Return [X, Y] of the center of cell containing provided text 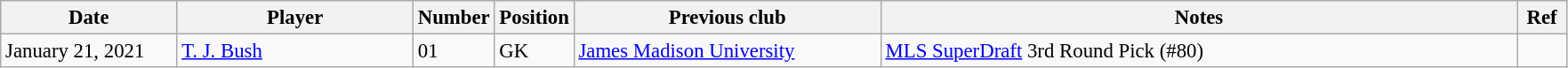
Date [89, 18]
James Madison University [728, 51]
T. J. Bush [295, 51]
Player [295, 18]
MLS SuperDraft 3rd Round Pick (#80) [1199, 51]
Previous club [728, 18]
01 [454, 51]
Ref [1542, 18]
January 21, 2021 [89, 51]
Notes [1199, 18]
Position [534, 18]
GK [534, 51]
Number [454, 18]
